Find where the given text appears and provide that cell's center as (X, Y) coordinate. 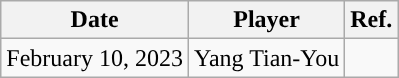
Yang Tian-You (266, 58)
Ref. (372, 20)
Player (266, 20)
Date (95, 20)
February 10, 2023 (95, 58)
